Provide the (X, Y) coordinate of the cell's center where the given text is located.  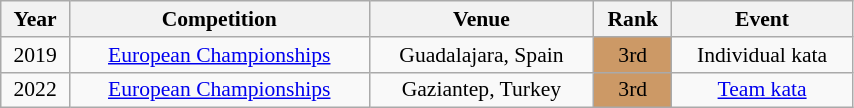
2019 (36, 55)
Team kata (762, 90)
2022 (36, 90)
Venue (482, 19)
Guadalajara, Spain (482, 55)
Rank (633, 19)
Individual kata (762, 55)
Gaziantep, Turkey (482, 90)
Year (36, 19)
Competition (219, 19)
Event (762, 19)
